Extract the [X, Y] coordinate from the center of the cell holding the provided text.  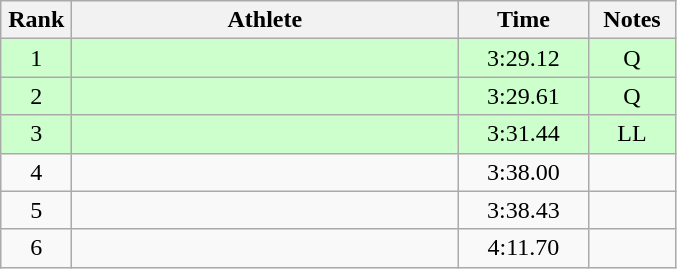
LL [632, 134]
4 [36, 172]
3 [36, 134]
3:31.44 [524, 134]
Athlete [265, 20]
3:38.00 [524, 172]
1 [36, 58]
Rank [36, 20]
2 [36, 96]
4:11.70 [524, 248]
Time [524, 20]
5 [36, 210]
3:38.43 [524, 210]
3:29.12 [524, 58]
Notes [632, 20]
3:29.61 [524, 96]
6 [36, 248]
